Extract the [X, Y] coordinate from the center of the cell holding the provided text.  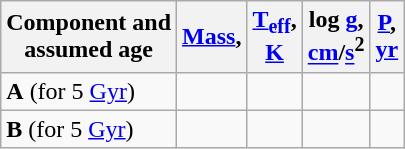
Mass, [212, 37]
P,yr [387, 37]
Component andassumed age [89, 37]
Teff,K [274, 37]
B (for 5 Gyr) [89, 129]
A (for 5 Gyr) [89, 91]
log g,cm/s2 [336, 37]
